Search for the cell housing the specified text and yield its (x, y) center coordinate. 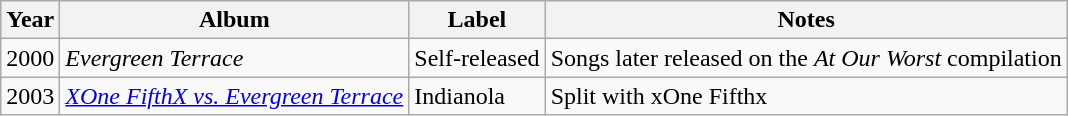
Self-released (477, 58)
Indianola (477, 96)
Album (234, 20)
2000 (30, 58)
Split with xOne Fifthx (806, 96)
Songs later released on the At Our Worst compilation (806, 58)
Evergreen Terrace (234, 58)
XOne FifthX vs. Evergreen Terrace (234, 96)
Notes (806, 20)
Label (477, 20)
Year (30, 20)
2003 (30, 96)
